Output the [X, Y] coordinate of the center of the cell containing the given text.  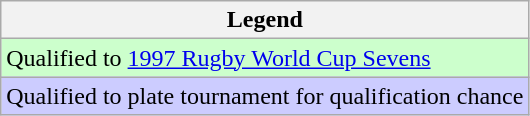
Qualified to plate tournament for qualification chance [265, 96]
Qualified to 1997 Rugby World Cup Sevens [265, 58]
Legend [265, 20]
